Provide the (X, Y) coordinate of the cell's center where the given text is located.  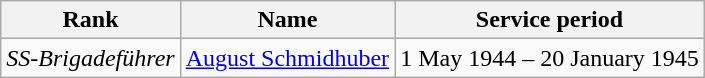
Rank (90, 20)
Service period (550, 20)
August Schmidhuber (287, 58)
1 May 1944 – 20 January 1945 (550, 58)
Name (287, 20)
SS-Brigadeführer (90, 58)
